Return (x, y) of the center of cell containing provided text 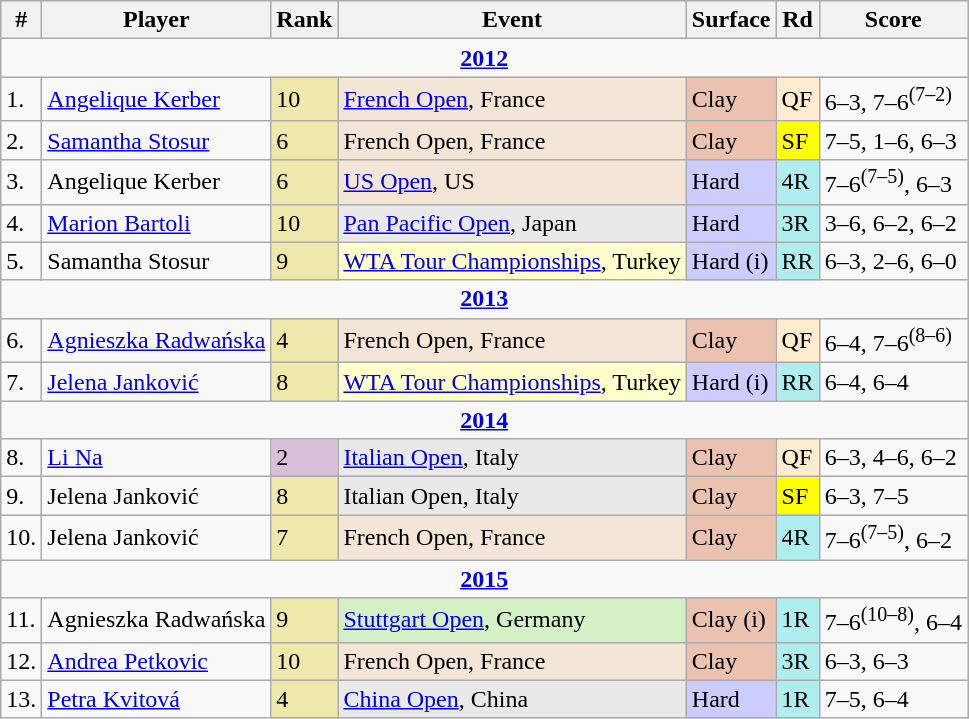
7–6(7–5), 6–3 (893, 182)
6–3, 6–3 (893, 661)
Marion Bartoli (156, 223)
Event (512, 20)
13. (22, 699)
Clay (i) (731, 620)
2012 (484, 58)
6–3, 7–6(7–2) (893, 100)
7–5, 1–6, 6–3 (893, 140)
2 (304, 458)
Petra Kvitová (156, 699)
7–5, 6–4 (893, 699)
7. (22, 382)
2013 (484, 299)
6–3, 7–5 (893, 496)
Stuttgart Open, Germany (512, 620)
US Open, US (512, 182)
Pan Pacific Open, Japan (512, 223)
6. (22, 340)
1. (22, 100)
Rd (798, 20)
Rank (304, 20)
6–4, 6–4 (893, 382)
3–6, 6–2, 6–2 (893, 223)
7–6(10–8), 6–4 (893, 620)
Li Na (156, 458)
12. (22, 661)
7–6(7–5), 6–2 (893, 538)
Player (156, 20)
5. (22, 261)
9. (22, 496)
7 (304, 538)
2014 (484, 420)
8. (22, 458)
4. (22, 223)
6–4, 7–6(8–6) (893, 340)
Andrea Petkovic (156, 661)
11. (22, 620)
2. (22, 140)
Surface (731, 20)
Score (893, 20)
2015 (484, 579)
China Open, China (512, 699)
# (22, 20)
6–3, 4–6, 6–2 (893, 458)
3. (22, 182)
6–3, 2–6, 6–0 (893, 261)
10. (22, 538)
